Extract the [x, y] coordinate from the center of the cell holding the provided text.  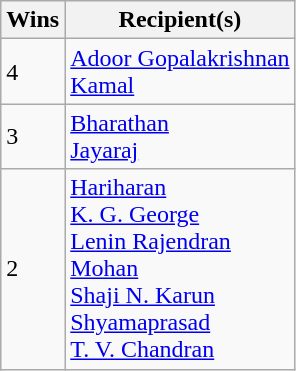
Adoor GopalakrishnanKamal [180, 72]
4 [33, 72]
Recipient(s) [180, 20]
HariharanK. G. GeorgeLenin RajendranMohanShaji N. KarunShyamaprasadT. V. Chandran [180, 269]
Wins [33, 20]
BharathanJayaraj [180, 136]
3 [33, 136]
2 [33, 269]
